Provide the [X, Y] coordinate of the cell's center where the given text is located.  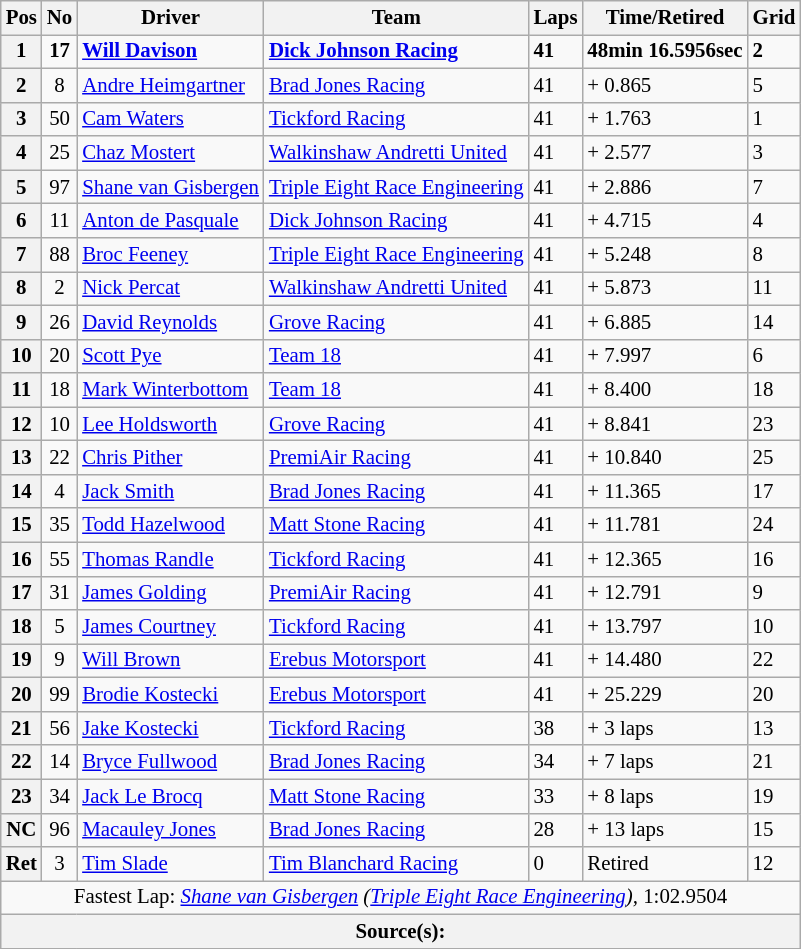
NC [22, 830]
31 [60, 593]
James Golding [170, 593]
Bryce Fullwood [170, 762]
+ 11.781 [664, 525]
Pos [22, 18]
Nick Percat [170, 288]
+ 2.577 [664, 153]
56 [60, 728]
+ 10.840 [664, 458]
+ 8.841 [664, 424]
38 [556, 728]
Laps [556, 18]
+ 0.865 [664, 85]
55 [60, 559]
Ret [22, 864]
Jack Smith [170, 491]
Tim Slade [170, 864]
+ 25.229 [664, 695]
+ 14.480 [664, 661]
24 [774, 525]
96 [60, 830]
33 [556, 796]
0 [556, 864]
+ 5.873 [664, 288]
Macauley Jones [170, 830]
+ 5.248 [664, 255]
28 [556, 830]
Scott Pye [170, 356]
Chaz Mostert [170, 153]
Andre Heimgartner [170, 85]
+ 13.797 [664, 627]
26 [60, 322]
Retired [664, 864]
Will Brown [170, 661]
Cam Waters [170, 119]
+ 6.885 [664, 322]
Thomas Randle [170, 559]
+ 12.791 [664, 593]
Jake Kostecki [170, 728]
+ 11.365 [664, 491]
+ 2.886 [664, 187]
+ 1.763 [664, 119]
Team [396, 18]
James Courtney [170, 627]
88 [60, 255]
97 [60, 187]
35 [60, 525]
Grid [774, 18]
Tim Blanchard Racing [396, 864]
48min 16.5956sec [664, 51]
50 [60, 119]
+ 4.715 [664, 221]
+ 13 laps [664, 830]
+ 8.400 [664, 390]
Driver [170, 18]
Jack Le Brocq [170, 796]
Brodie Kostecki [170, 695]
+ 7.997 [664, 356]
+ 8 laps [664, 796]
Mark Winterbottom [170, 390]
Fastest Lap: Shane van Gisbergen (Triple Eight Race Engineering), 1:02.9504 [401, 898]
Time/Retired [664, 18]
Todd Hazelwood [170, 525]
Anton de Pasquale [170, 221]
Source(s): [401, 931]
Broc Feeney [170, 255]
Chris Pither [170, 458]
No [60, 18]
+ 7 laps [664, 762]
Shane van Gisbergen [170, 187]
Will Davison [170, 51]
+ 3 laps [664, 728]
Lee Holdsworth [170, 424]
David Reynolds [170, 322]
+ 12.365 [664, 559]
99 [60, 695]
